Find where the given text appears and provide that cell's center as (X, Y) coordinate. 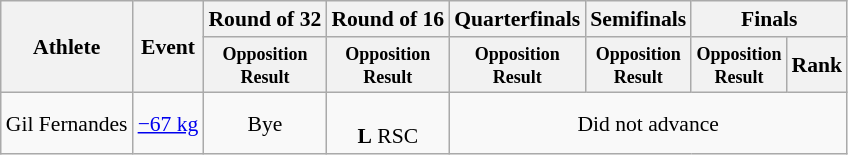
Rank (818, 65)
Athlete (67, 47)
Quarterfinals (517, 19)
Finals (769, 19)
Event (168, 47)
Semifinals (638, 19)
Round of 32 (264, 19)
Bye (264, 124)
Gil Fernandes (67, 124)
L RSC (388, 124)
−67 kg (168, 124)
Did not advance (648, 124)
Round of 16 (388, 19)
